For the text-containing cell, return its midpoint in (X, Y) coordinate format. 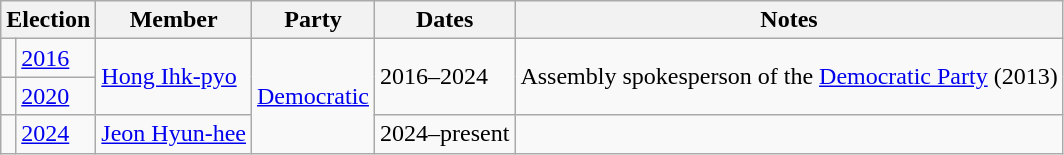
Notes (789, 20)
2024–present (445, 134)
Assembly spokesperson of the Democratic Party (2013) (789, 77)
Member (174, 20)
2016–2024 (445, 77)
2024 (56, 134)
2020 (56, 96)
Jeon Hyun-hee (174, 134)
Dates (445, 20)
2016 (56, 58)
Party (314, 20)
Election (48, 20)
Democratic (314, 96)
Hong Ihk-pyo (174, 77)
